Pinpoint the cell where the given text exists, returning its [X, Y] midpoint coordinate. 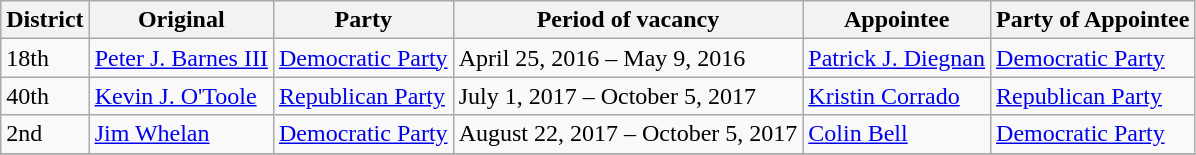
Patrick J. Diegnan [897, 58]
Original [181, 20]
Jim Whelan [181, 134]
Peter J. Barnes III [181, 58]
Kevin J. O'Toole [181, 96]
Party [363, 20]
Appointee [897, 20]
April 25, 2016 – May 9, 2016 [628, 58]
Party of Appointee [1093, 20]
District [45, 20]
July 1, 2017 – October 5, 2017 [628, 96]
August 22, 2017 – October 5, 2017 [628, 134]
18th [45, 58]
Period of vacancy [628, 20]
Kristin Corrado [897, 96]
40th [45, 96]
2nd [45, 134]
Colin Bell [897, 134]
